Determine the (X, Y) coordinate at the center of the cell enclosing the given text.  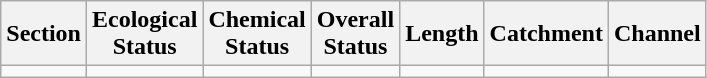
ChemicalStatus (257, 34)
Length (442, 34)
EcologicalStatus (144, 34)
Catchment (546, 34)
Section (44, 34)
Channel (657, 34)
OverallStatus (355, 34)
